Locate the cell with the specified text and output its [X, Y] center coordinate. 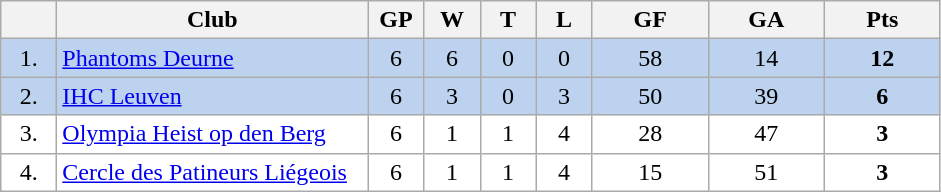
Olympia Heist op den Berg [212, 134]
15 [650, 172]
4. [29, 172]
Club [212, 20]
GP [396, 20]
39 [766, 96]
47 [766, 134]
W [452, 20]
GF [650, 20]
28 [650, 134]
51 [766, 172]
IHC Leuven [212, 96]
1. [29, 58]
50 [650, 96]
GA [766, 20]
58 [650, 58]
12 [882, 58]
3. [29, 134]
Cercle des Patineurs Liégeois [212, 172]
14 [766, 58]
Pts [882, 20]
2. [29, 96]
L [564, 20]
T [508, 20]
Phantoms Deurne [212, 58]
